Capture the cell that displays the provided text and extract its (X, Y) central coordinate. 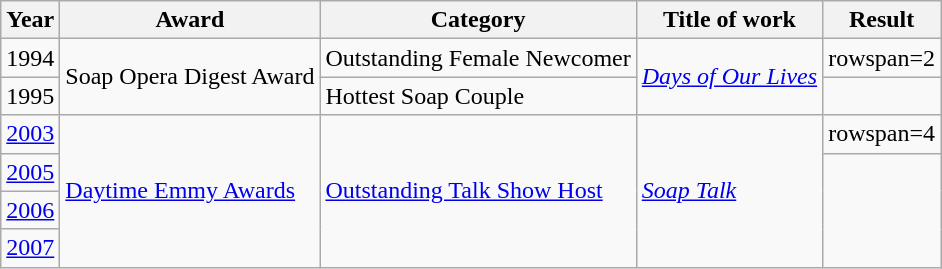
rowspan=2 (882, 58)
Soap Opera Digest Award (190, 77)
2007 (30, 248)
Outstanding Female Newcomer (478, 58)
Hottest Soap Couple (478, 96)
Outstanding Talk Show Host (478, 191)
2006 (30, 210)
Days of Our Lives (729, 77)
2005 (30, 172)
2003 (30, 134)
1995 (30, 96)
Title of work (729, 20)
1994 (30, 58)
Daytime Emmy Awards (190, 191)
Result (882, 20)
Soap Talk (729, 191)
Year (30, 20)
rowspan=4 (882, 134)
Category (478, 20)
Award (190, 20)
